Capture the cell that displays the provided text and extract its (X, Y) central coordinate. 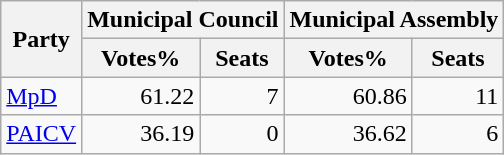
60.86 (348, 96)
Party (42, 39)
61.22 (141, 96)
0 (242, 134)
6 (458, 134)
11 (458, 96)
PAICV (42, 134)
7 (242, 96)
Municipal Council (183, 20)
Municipal Assembly (394, 20)
36.62 (348, 134)
MpD (42, 96)
36.19 (141, 134)
